Identify which cell holds the provided text, then report its [x, y] central coordinate. 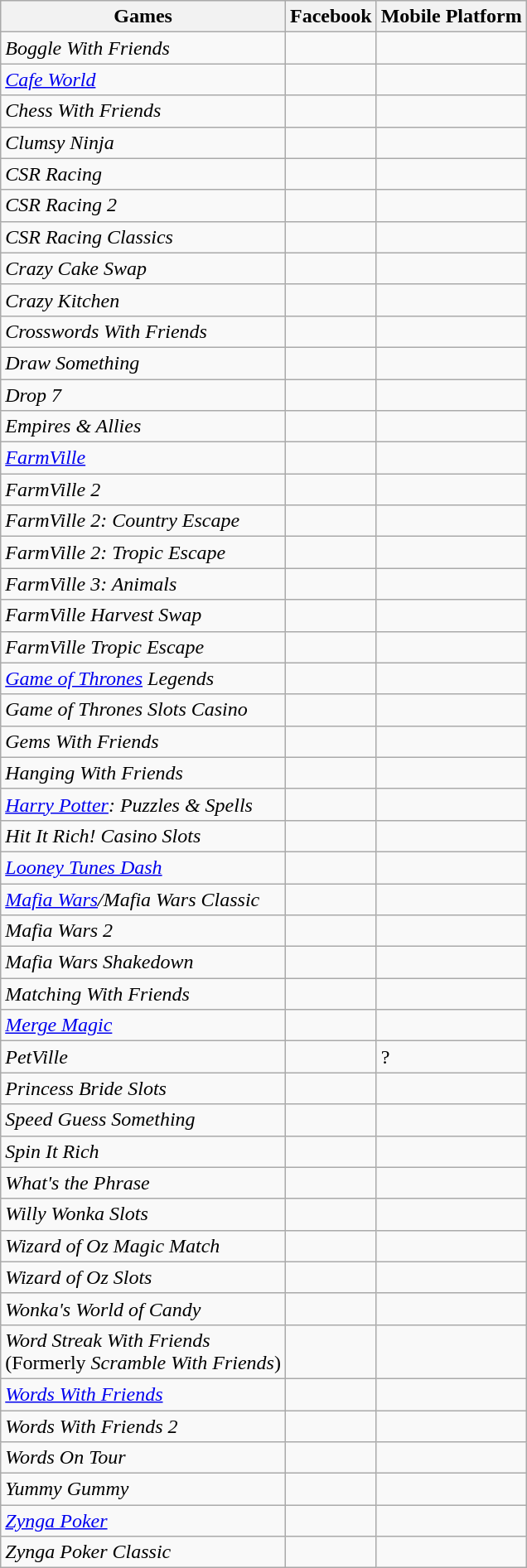
Mafia Wars 2 [143, 931]
CSR Racing Classics [143, 237]
Wonka's World of Candy [143, 1309]
Games [143, 17]
Words With Friends [143, 1394]
Crazy Kitchen [143, 300]
Drop 7 [143, 395]
Looney Tunes Dash [143, 867]
Boggle With Friends [143, 48]
Matching With Friends [143, 994]
Words With Friends 2 [143, 1426]
Game of Thrones Slots Casino [143, 710]
Hit It Rich! Casino Slots [143, 836]
PetVille [143, 1057]
? [451, 1057]
Merge Magic [143, 1025]
CSR Racing [143, 174]
Yummy Gummy [143, 1489]
Draw Something [143, 363]
Speed Guess Something [143, 1120]
Mobile Platform [451, 17]
What's the Phrase [143, 1183]
FarmVille 2: Country Escape [143, 521]
Words On Tour [143, 1458]
Wizard of Oz Magic Match [143, 1246]
FarmVille Tropic Escape [143, 647]
Gems With Friends [143, 741]
Crazy Cake Swap [143, 268]
FarmVille 3: Animals [143, 584]
Word Streak With Friends(Formerly Scramble With Friends) [143, 1352]
Willy Wonka Slots [143, 1214]
Zynga Poker Classic [143, 1552]
Harry Potter: Puzzles & Spells [143, 804]
Spin It Rich [143, 1151]
Empires & Allies [143, 427]
Cafe World [143, 80]
Facebook [331, 17]
FarmVille Harvest Swap [143, 615]
Mafia Wars Shakedown [143, 963]
Crosswords With Friends [143, 331]
Game of Thrones Legends [143, 678]
Clumsy Ninja [143, 142]
Wizard of Oz Slots [143, 1277]
Hanging With Friends [143, 773]
Chess With Friends [143, 111]
FarmVille 2 [143, 490]
Zynga Poker [143, 1521]
CSR Racing 2 [143, 205]
FarmVille 2: Tropic Escape [143, 552]
Mafia Wars/Mafia Wars Classic [143, 899]
Princess Bride Slots [143, 1088]
FarmVille [143, 458]
